Capture the cell that displays the provided text and extract its [x, y] central coordinate. 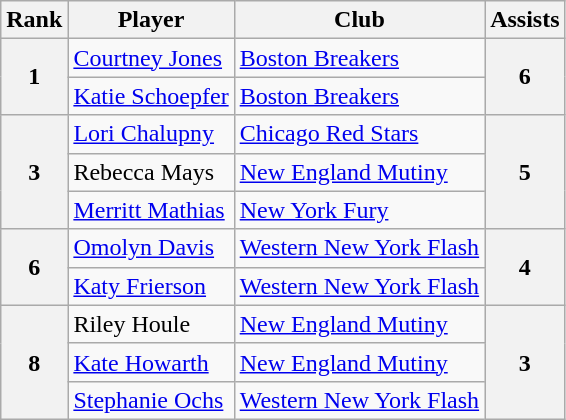
Assists [525, 20]
New York Fury [359, 210]
Chicago Red Stars [359, 134]
Player [151, 20]
Omolyn Davis [151, 248]
Stephanie Ochs [151, 400]
Katy Frierson [151, 286]
4 [525, 267]
Merritt Mathias [151, 210]
Riley Houle [151, 324]
5 [525, 172]
Kate Howarth [151, 362]
8 [34, 362]
Club [359, 20]
Courtney Jones [151, 58]
Rank [34, 20]
Rebecca Mays [151, 172]
Lori Chalupny [151, 134]
Katie Schoepfer [151, 96]
1 [34, 77]
